For the text-containing cell, return its midpoint in (x, y) coordinate format. 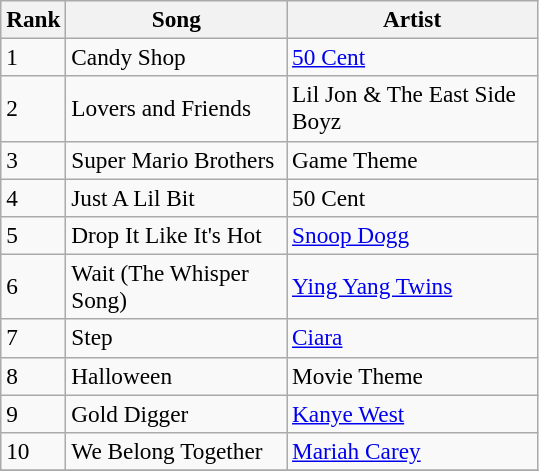
Step (176, 338)
Super Mario Brothers (176, 160)
4 (34, 197)
Artist (412, 19)
Game Theme (412, 160)
1 (34, 57)
9 (34, 413)
Mariah Carey (412, 451)
10 (34, 451)
5 (34, 235)
6 (34, 286)
Lovers and Friends (176, 108)
Rank (34, 19)
Wait (The Whisper Song) (176, 286)
Movie Theme (412, 376)
Gold Digger (176, 413)
Song (176, 19)
Candy Shop (176, 57)
Halloween (176, 376)
Ying Yang Twins (412, 286)
7 (34, 338)
Drop It Like It's Hot (176, 235)
8 (34, 376)
Snoop Dogg (412, 235)
We Belong Together (176, 451)
Ciara (412, 338)
3 (34, 160)
Kanye West (412, 413)
Lil Jon & The East Side Boyz (412, 108)
Just A Lil Bit (176, 197)
2 (34, 108)
